Scan for the cell matching the given text and deliver its (x, y) coordinate at center. 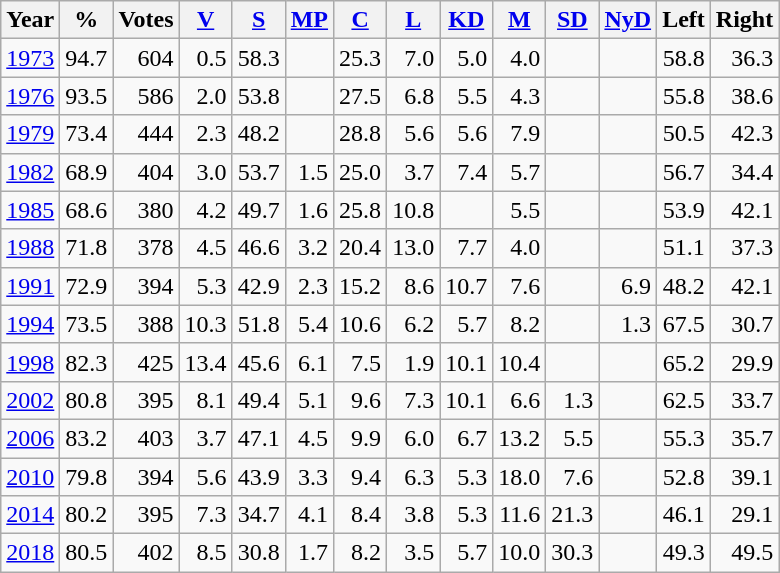
1982 (30, 172)
25.3 (360, 58)
27.5 (360, 96)
V (206, 20)
45.6 (258, 362)
5.4 (309, 324)
30.3 (572, 553)
8.1 (206, 400)
2002 (30, 400)
47.1 (258, 438)
1.5 (309, 172)
51.8 (258, 324)
2018 (30, 553)
6.0 (414, 438)
71.8 (86, 248)
7.9 (520, 134)
SD (572, 20)
10.8 (414, 210)
68.9 (86, 172)
1998 (30, 362)
425 (146, 362)
402 (146, 553)
3.8 (414, 515)
388 (146, 324)
10.6 (360, 324)
3.3 (309, 477)
49.4 (258, 400)
1.7 (309, 553)
KD (466, 20)
4.2 (206, 210)
39.1 (744, 477)
13.0 (414, 248)
8.4 (360, 515)
6.8 (414, 96)
55.3 (684, 438)
9.4 (360, 477)
2.0 (206, 96)
7.4 (466, 172)
404 (146, 172)
Year (30, 20)
1973 (30, 58)
1.6 (309, 210)
46.1 (684, 515)
444 (146, 134)
M (520, 20)
53.8 (258, 96)
43.9 (258, 477)
8.6 (414, 286)
378 (146, 248)
15.2 (360, 286)
1985 (30, 210)
93.5 (86, 96)
% (86, 20)
Left (684, 20)
6.3 (414, 477)
6.2 (414, 324)
46.6 (258, 248)
55.8 (684, 96)
36.3 (744, 58)
56.7 (684, 172)
13.2 (520, 438)
1988 (30, 248)
1976 (30, 96)
49.7 (258, 210)
18.0 (520, 477)
380 (146, 210)
25.8 (360, 210)
38.6 (744, 96)
3.5 (414, 553)
72.9 (86, 286)
2010 (30, 477)
10.0 (520, 553)
Votes (146, 20)
20.4 (360, 248)
49.3 (684, 553)
29.9 (744, 362)
42.9 (258, 286)
58.3 (258, 58)
10.3 (206, 324)
604 (146, 58)
7.0 (414, 58)
49.5 (744, 553)
6.7 (466, 438)
53.9 (684, 210)
MP (309, 20)
73.4 (86, 134)
53.7 (258, 172)
30.8 (258, 553)
11.6 (520, 515)
52.8 (684, 477)
67.5 (684, 324)
NyD (628, 20)
37.3 (744, 248)
80.5 (86, 553)
51.1 (684, 248)
2014 (30, 515)
83.2 (86, 438)
50.5 (684, 134)
35.7 (744, 438)
34.7 (258, 515)
7.7 (466, 248)
0.5 (206, 58)
13.4 (206, 362)
6.1 (309, 362)
65.2 (684, 362)
586 (146, 96)
7.5 (360, 362)
6.6 (520, 400)
L (414, 20)
403 (146, 438)
80.2 (86, 515)
42.3 (744, 134)
3.2 (309, 248)
1.9 (414, 362)
34.4 (744, 172)
30.7 (744, 324)
62.5 (684, 400)
25.0 (360, 172)
68.6 (86, 210)
10.4 (520, 362)
3.0 (206, 172)
6.9 (628, 286)
79.8 (86, 477)
1994 (30, 324)
9.9 (360, 438)
21.3 (572, 515)
5.1 (309, 400)
9.6 (360, 400)
1979 (30, 134)
80.8 (86, 400)
29.1 (744, 515)
73.5 (86, 324)
Right (744, 20)
33.7 (744, 400)
5.0 (466, 58)
S (258, 20)
94.7 (86, 58)
8.5 (206, 553)
28.8 (360, 134)
4.3 (520, 96)
82.3 (86, 362)
58.8 (684, 58)
4.1 (309, 515)
1991 (30, 286)
C (360, 20)
2006 (30, 438)
10.7 (466, 286)
